From the cell containing the given text, extract its center point as [X, Y] coordinate. 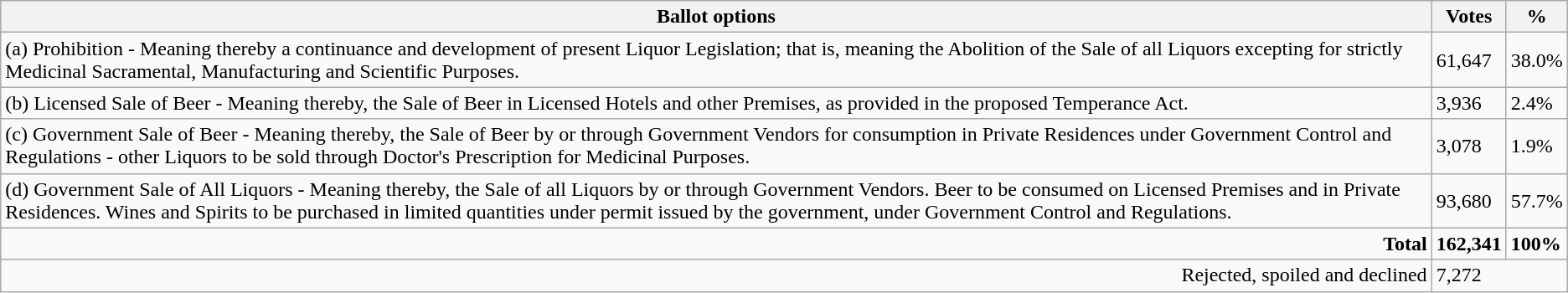
Total [716, 244]
3,078 [1469, 146]
% [1536, 17]
3,936 [1469, 103]
162,341 [1469, 244]
Votes [1469, 17]
(b) Licensed Sale of Beer - Meaning thereby, the Sale of Beer in Licensed Hotels and other Premises, as provided in the proposed Temperance Act. [716, 103]
Rejected, spoiled and declined [716, 275]
Ballot options [716, 17]
38.0% [1536, 60]
100% [1536, 244]
7,272 [1499, 275]
61,647 [1469, 60]
1.9% [1536, 146]
2.4% [1536, 103]
57.7% [1536, 201]
93,680 [1469, 201]
